Provide the [X, Y] coordinate of the cell's center where the given text is located.  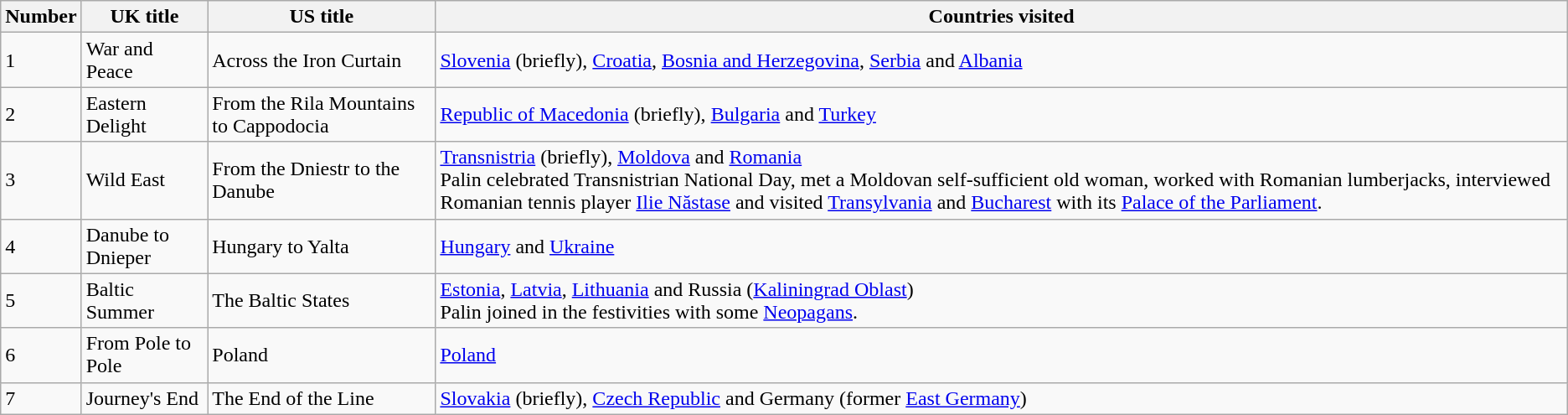
2 [41, 114]
Estonia, Latvia, Lithuania and Russia (Kaliningrad Oblast) Palin joined in the festivities with some Neopagans. [1002, 300]
1 [41, 60]
War and Peace [144, 60]
Hungary and Ukraine [1002, 246]
4 [41, 246]
From the Rila Mountains to Cappodocia [322, 114]
Across the Iron Curtain [322, 60]
From Pole to Pole [144, 355]
Slovakia (briefly), Czech Republic and Germany (former East Germany) [1002, 398]
US title [322, 17]
Republic of Macedonia (briefly), Bulgaria and Turkey [1002, 114]
UK title [144, 17]
Wild East [144, 180]
Danube to Dnieper [144, 246]
Baltic Summer [144, 300]
The Baltic States [322, 300]
From the Dniestr to the Danube [322, 180]
Hungary to Yalta [322, 246]
Journey's End [144, 398]
7 [41, 398]
Countries visited [1002, 17]
3 [41, 180]
5 [41, 300]
The End of the Line [322, 398]
Number [41, 17]
6 [41, 355]
Slovenia (briefly), Croatia, Bosnia and Herzegovina, Serbia and Albania [1002, 60]
Eastern Delight [144, 114]
